Detect which cell encompasses the target text, then output its [x, y] center coordinate. 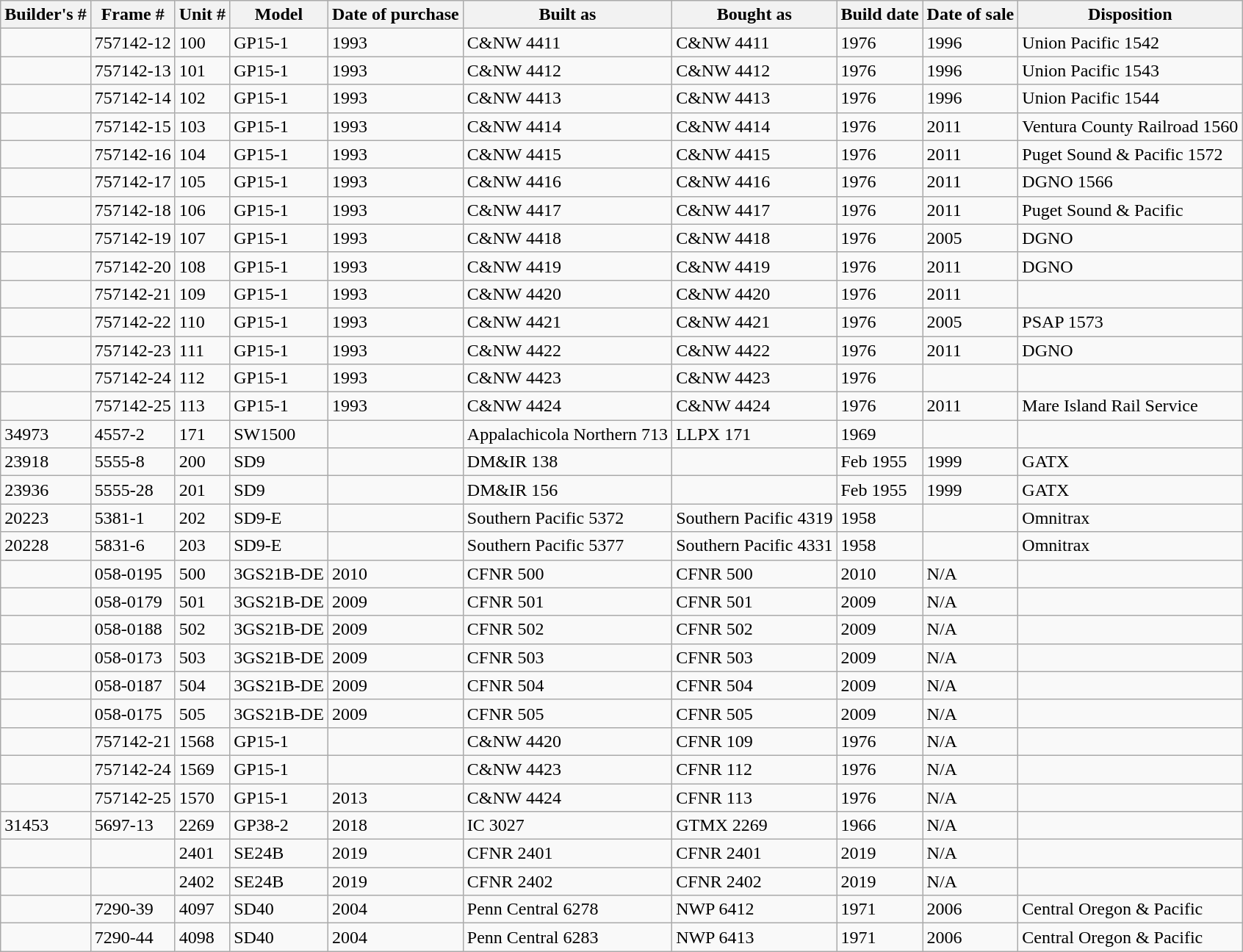
103 [202, 126]
202 [202, 518]
757142-17 [132, 182]
Penn Central 6278 [567, 909]
7290-44 [132, 937]
112 [202, 378]
101 [202, 71]
LLPX 171 [754, 434]
502 [202, 630]
Builder's # [46, 15]
2401 [202, 854]
105 [202, 182]
Appalachicola Northern 713 [567, 434]
5555-28 [132, 490]
Southern Pacific 4331 [754, 546]
PSAP 1573 [1130, 322]
201 [202, 490]
100 [202, 43]
503 [202, 657]
1570 [202, 797]
1966 [880, 826]
113 [202, 406]
4098 [202, 937]
GP38-2 [279, 826]
20228 [46, 546]
2018 [395, 826]
757142-18 [132, 210]
GTMX 2269 [754, 826]
Frame # [132, 15]
5697-13 [132, 826]
Date of purchase [395, 15]
1969 [880, 434]
757142-20 [132, 266]
DGNO 1566 [1130, 182]
109 [202, 294]
Disposition [1130, 15]
757142-14 [132, 98]
Puget Sound & Pacific 1572 [1130, 154]
Date of sale [970, 15]
CFNR 109 [754, 741]
203 [202, 546]
058-0188 [132, 630]
757142-12 [132, 43]
DM&IR 138 [567, 462]
Mare Island Rail Service [1130, 406]
505 [202, 713]
Union Pacific 1544 [1130, 98]
058-0173 [132, 657]
058-0195 [132, 574]
4557-2 [132, 434]
058-0187 [132, 685]
104 [202, 154]
Southern Pacific 5372 [567, 518]
5555-8 [132, 462]
4097 [202, 909]
31453 [46, 826]
108 [202, 266]
Southern Pacific 5377 [567, 546]
NWP 6412 [754, 909]
DM&IR 156 [567, 490]
107 [202, 238]
Ventura County Railroad 1560 [1130, 126]
Model [279, 15]
Union Pacific 1543 [1130, 71]
1569 [202, 769]
23918 [46, 462]
CFNR 112 [754, 769]
Bought as [754, 15]
SW1500 [279, 434]
IC 3027 [567, 826]
2013 [395, 797]
757142-23 [132, 350]
111 [202, 350]
171 [202, 434]
200 [202, 462]
058-0175 [132, 713]
106 [202, 210]
5831-6 [132, 546]
20223 [46, 518]
Puget Sound & Pacific [1130, 210]
757142-13 [132, 71]
Build date [880, 15]
058-0179 [132, 602]
757142-15 [132, 126]
34973 [46, 434]
102 [202, 98]
Union Pacific 1542 [1130, 43]
Built as [567, 15]
2269 [202, 826]
757142-16 [132, 154]
NWP 6413 [754, 937]
5381-1 [132, 518]
7290-39 [132, 909]
Southern Pacific 4319 [754, 518]
500 [202, 574]
2402 [202, 881]
504 [202, 685]
110 [202, 322]
1568 [202, 741]
23936 [46, 490]
501 [202, 602]
Unit # [202, 15]
CFNR 113 [754, 797]
Penn Central 6283 [567, 937]
757142-19 [132, 238]
757142-22 [132, 322]
